Return the (x, y) coordinate for the center point of the cell that contains the specified text.  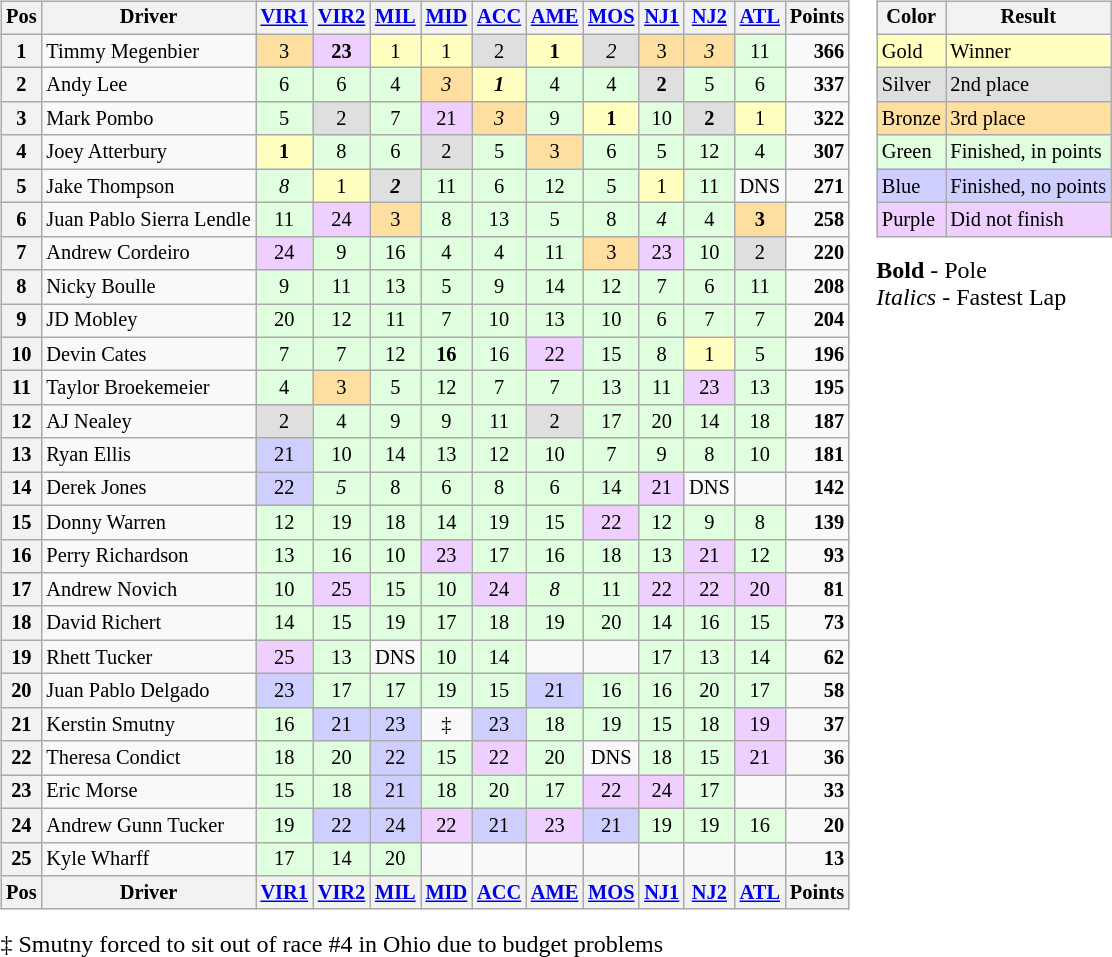
Andrew Cordeiro (148, 253)
Kerstin Smutny (148, 724)
142 (817, 489)
271 (817, 186)
Finished, no points (1028, 186)
Jake Thompson (148, 186)
Taylor Broekemeier (148, 388)
Rhett Tucker (148, 657)
Nicky Boulle (148, 287)
Andy Lee (148, 85)
Blue (912, 186)
58 (817, 691)
Result (1028, 18)
337 (817, 85)
JD Mobley (148, 321)
Gold (912, 51)
73 (817, 623)
Juan Pablo Sierra Lendle (148, 220)
Mark Pombo (148, 119)
Juan Pablo Delgado (148, 691)
93 (817, 556)
258 (817, 220)
195 (817, 388)
Derek Jones (148, 489)
Winner (1028, 51)
AJ Nealey (148, 422)
181 (817, 455)
Andrew Gunn Tucker (148, 825)
Silver (912, 85)
Joey Atterbury (148, 152)
196 (817, 354)
187 (817, 422)
Purple (912, 220)
Theresa Condict (148, 758)
Donny Warren (148, 522)
Kyle Wharff (148, 859)
3rd place (1028, 119)
2nd place (1028, 85)
204 (817, 321)
307 (817, 152)
Andrew Novich (148, 590)
‡ (447, 724)
208 (817, 287)
Color (912, 18)
220 (817, 253)
366 (817, 51)
Bronze (912, 119)
81 (817, 590)
Ryan Ellis (148, 455)
Perry Richardson (148, 556)
Finished, in points (1028, 152)
Timmy Megenbier (148, 51)
Devin Cates (148, 354)
Green (912, 152)
David Richert (148, 623)
Did not finish (1028, 220)
36 (817, 758)
139 (817, 522)
37 (817, 724)
Eric Morse (148, 792)
62 (817, 657)
33 (817, 792)
322 (817, 119)
